Find where the given text appears and provide that cell's center as [x, y] coordinate. 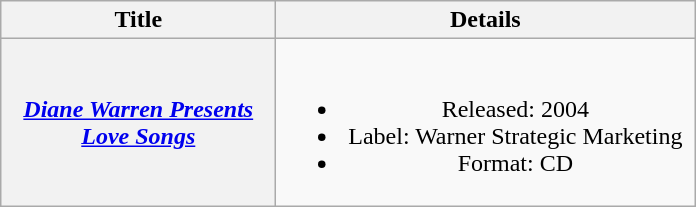
Title [138, 20]
Released: 2004Label: Warner Strategic MarketingFormat: CD [486, 122]
Details [486, 20]
Diane Warren Presents Love Songs [138, 122]
